Search for the cell housing the specified text and yield its (x, y) center coordinate. 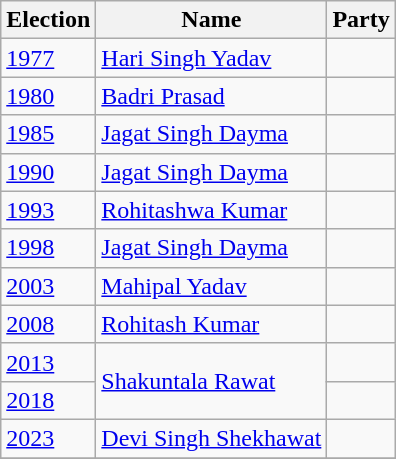
1998 (48, 248)
Rohitashwa Kumar (212, 210)
Mahipal Yadav (212, 286)
2003 (48, 286)
Election (48, 20)
2013 (48, 362)
Party (361, 20)
Name (212, 20)
2018 (48, 400)
Shakuntala Rawat (212, 381)
1985 (48, 134)
Devi Singh Shekhawat (212, 438)
1977 (48, 58)
Badri Prasad (212, 96)
2008 (48, 324)
1993 (48, 210)
2023 (48, 438)
Rohitash Kumar (212, 324)
Hari Singh Yadav (212, 58)
1980 (48, 96)
1990 (48, 172)
